Provide the (X, Y) coordinate of the cell's center where the given text is located.  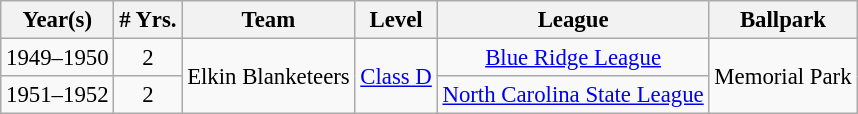
North Carolina State League (573, 95)
League (573, 20)
1951–1952 (58, 95)
# Yrs. (148, 20)
Team (268, 20)
Memorial Park (783, 76)
Class D (396, 76)
1949–1950 (58, 58)
Year(s) (58, 20)
Ballpark (783, 20)
Elkin Blanketeers (268, 76)
Level (396, 20)
Blue Ridge League (573, 58)
